Extract the (X, Y) coordinate from the center of the cell holding the provided text.  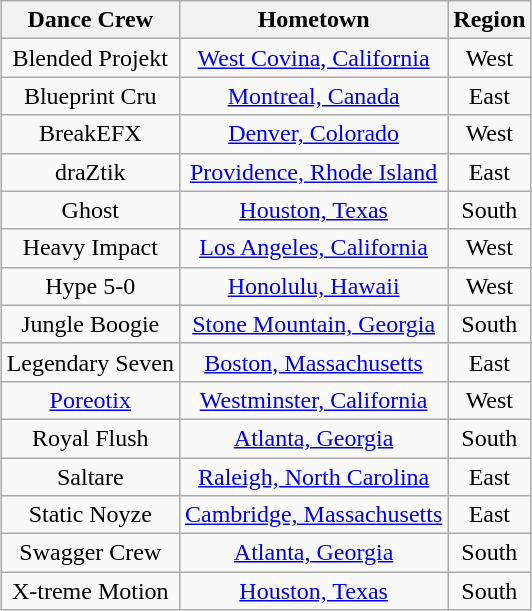
Region (490, 20)
Denver, Colorado (313, 134)
Ghost (90, 210)
Swagger Crew (90, 553)
Westminster, California (313, 400)
Hometown (313, 20)
Blended Projekt (90, 58)
West Covina, California (313, 58)
Stone Mountain, Georgia (313, 324)
Saltare (90, 477)
BreakEFX (90, 134)
Legendary Seven (90, 362)
Los Angeles, California (313, 248)
Heavy Impact (90, 248)
Hype 5-0 (90, 286)
Jungle Boogie (90, 324)
Honolulu, Hawaii (313, 286)
Cambridge, Massachusetts (313, 515)
Providence, Rhode Island (313, 172)
Dance Crew (90, 20)
Poreotix (90, 400)
Boston, Massachusetts (313, 362)
X-treme Motion (90, 591)
draZtik (90, 172)
Static Noyze (90, 515)
Montreal, Canada (313, 96)
Blueprint Cru (90, 96)
Raleigh, North Carolina (313, 477)
Royal Flush (90, 438)
